Return [x, y] of the center of cell containing provided text 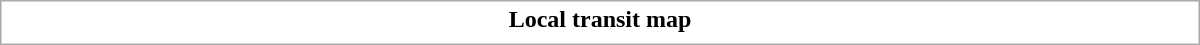
Local transit map [600, 19]
